Return [X, Y] of the center of cell containing provided text 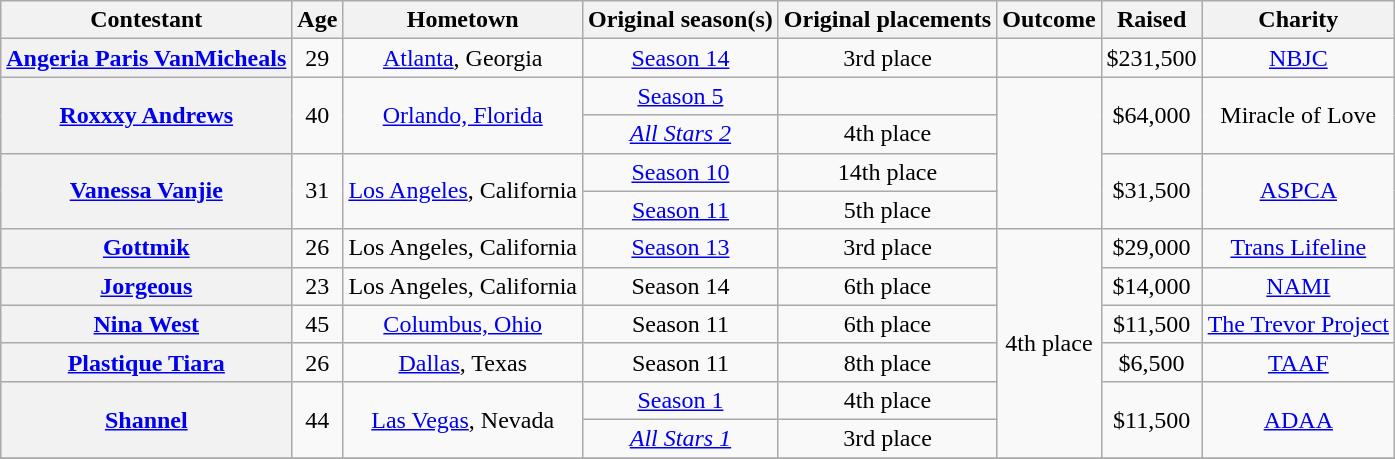
Atlanta, Georgia [463, 58]
Angeria Paris VanMicheals [146, 58]
Season 10 [681, 172]
Charity [1298, 20]
Miracle of Love [1298, 115]
Original season(s) [681, 20]
NBJC [1298, 58]
Orlando, Florida [463, 115]
Outcome [1049, 20]
ASPCA [1298, 191]
$6,500 [1152, 362]
8th place [887, 362]
Columbus, Ohio [463, 324]
Dallas, Texas [463, 362]
Roxxxy Andrews [146, 115]
45 [318, 324]
All Stars 1 [681, 438]
TAAF [1298, 362]
Trans Lifeline [1298, 248]
44 [318, 419]
Jorgeous [146, 286]
31 [318, 191]
All Stars 2 [681, 134]
Contestant [146, 20]
$31,500 [1152, 191]
40 [318, 115]
ADAA [1298, 419]
29 [318, 58]
$14,000 [1152, 286]
Shannel [146, 419]
Gottmik [146, 248]
NAMI [1298, 286]
$231,500 [1152, 58]
Original placements [887, 20]
$64,000 [1152, 115]
Nina West [146, 324]
23 [318, 286]
Las Vegas, Nevada [463, 419]
Season 1 [681, 400]
14th place [887, 172]
Season 13 [681, 248]
Vanessa Vanjie [146, 191]
Age [318, 20]
Raised [1152, 20]
The Trevor Project [1298, 324]
Season 5 [681, 96]
Hometown [463, 20]
5th place [887, 210]
$29,000 [1152, 248]
Plastique Tiara [146, 362]
